Pinpoint the cell where the given text exists, returning its (X, Y) midpoint coordinate. 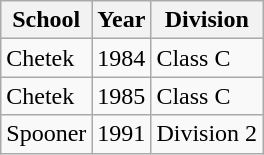
1984 (122, 58)
Year (122, 20)
1985 (122, 96)
Division (207, 20)
1991 (122, 134)
Spooner (46, 134)
School (46, 20)
Division 2 (207, 134)
